Scan for the cell matching the given text and deliver its [x, y] coordinate at center. 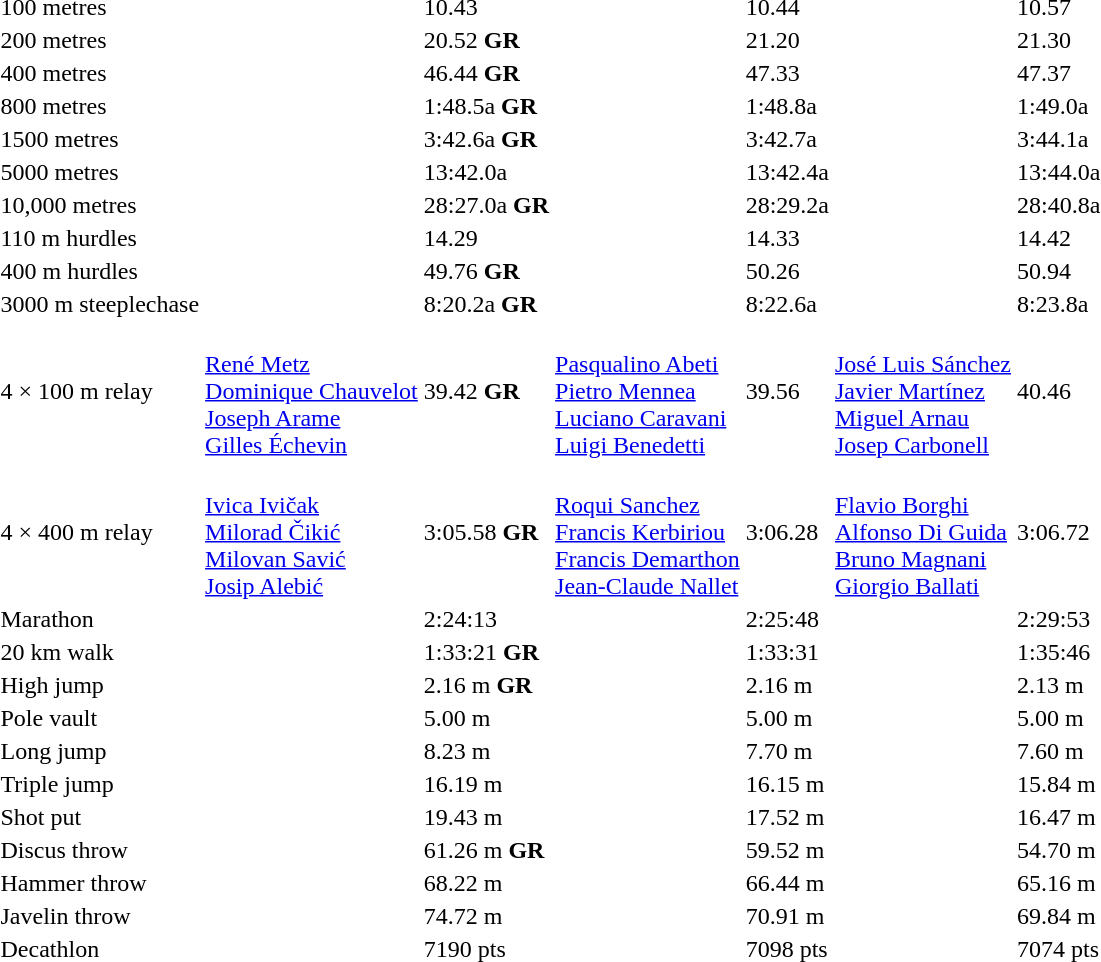
19.43 m [486, 817]
José Luis SánchezJavier MartínezMiguel ArnauJosep Carbonell [924, 391]
13:42.0a [486, 172]
39.56 [787, 391]
59.52 m [787, 850]
3:42.7a [787, 139]
1:33:31 [787, 652]
Roqui SanchezFrancis KerbiriouFrancis DemarthonJean-Claude Nallet [648, 532]
15.84 m [1058, 784]
2:25:48 [787, 619]
Ivica IvičakMilorad ČikićMilovan SavićJosip Alebić [312, 532]
Flavio BorghiAlfonso Di GuidaBruno MagnaniGiorgio Ballati [924, 532]
47.33 [787, 73]
50.26 [787, 271]
65.16 m [1058, 883]
28:29.2a [787, 205]
16.15 m [787, 784]
16.47 m [1058, 817]
14.42 [1058, 238]
21.20 [787, 40]
1:48.5a GR [486, 106]
28:27.0a GR [486, 205]
7.60 m [1058, 751]
46.44 GR [486, 73]
Pasqualino AbetiPietro MenneaLuciano CaravaniLuigi Benedetti [648, 391]
40.46 [1058, 391]
3:05.58 GR [486, 532]
8.23 m [486, 751]
8:20.2a GR [486, 304]
17.52 m [787, 817]
13:44.0a [1058, 172]
49.76 GR [486, 271]
8:22.6a [787, 304]
14.29 [486, 238]
1:48.8a [787, 106]
20.52 GR [486, 40]
2:24:13 [486, 619]
70.91 m [787, 916]
3:06.72 [1058, 532]
2.13 m [1058, 685]
2:29:53 [1058, 619]
50.94 [1058, 271]
2.16 m GR [486, 685]
1:49.0a [1058, 106]
3:44.1a [1058, 139]
47.37 [1058, 73]
68.22 m [486, 883]
3:42.6a GR [486, 139]
3:06.28 [787, 532]
21.30 [1058, 40]
8:23.8a [1058, 304]
7.70 m [787, 751]
61.26 m GR [486, 850]
13:42.4a [787, 172]
1:33:21 GR [486, 652]
14.33 [787, 238]
39.42 GR [486, 391]
74.72 m [486, 916]
69.84 m [1058, 916]
René MetzDominique ChauvelotJoseph ArameGilles Échevin [312, 391]
54.70 m [1058, 850]
16.19 m [486, 784]
1:35:46 [1058, 652]
28:40.8a [1058, 205]
66.44 m [787, 883]
2.16 m [787, 685]
